Find where the given text appears and provide that cell's center as (X, Y) coordinate. 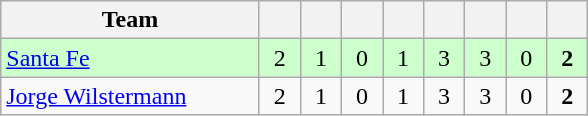
Santa Fe (130, 58)
Team (130, 20)
Jorge Wilstermann (130, 96)
